Scan for the cell matching the given text and deliver its [x, y] coordinate at center. 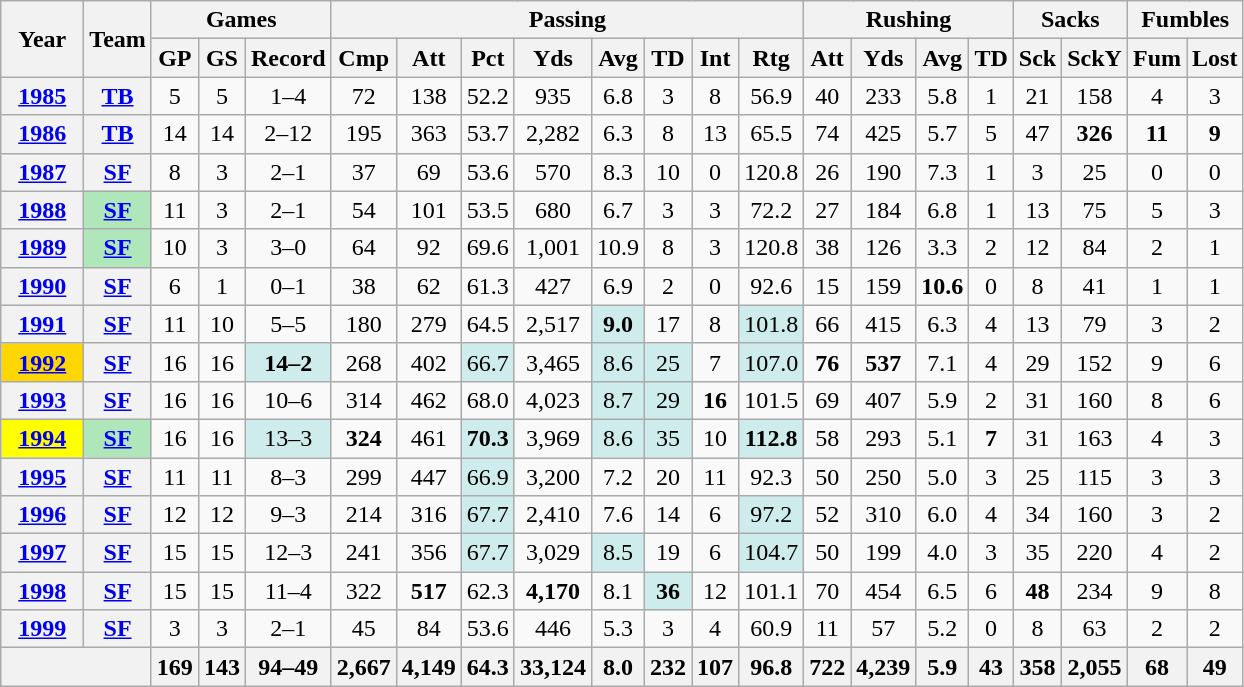
62 [428, 286]
415 [884, 324]
74 [828, 134]
1–4 [288, 96]
1990 [42, 286]
3–0 [288, 248]
7.2 [618, 477]
126 [884, 248]
1995 [42, 477]
41 [1095, 286]
180 [364, 324]
SckY [1095, 58]
58 [828, 438]
169 [174, 667]
8–3 [288, 477]
195 [364, 134]
11–4 [288, 591]
425 [884, 134]
190 [884, 172]
92 [428, 248]
184 [884, 210]
8.3 [618, 172]
1998 [42, 591]
1986 [42, 134]
26 [828, 172]
7.1 [942, 362]
293 [884, 438]
517 [428, 591]
43 [991, 667]
6.7 [618, 210]
64 [364, 248]
570 [552, 172]
233 [884, 96]
7.3 [942, 172]
2–12 [288, 134]
Games [241, 20]
56.9 [772, 96]
232 [668, 667]
Rushing [909, 20]
268 [364, 362]
Year [42, 39]
158 [1095, 96]
97.2 [772, 515]
61.3 [488, 286]
13–3 [288, 438]
Pct [488, 58]
1985 [42, 96]
Cmp [364, 58]
159 [884, 286]
Sck [1037, 58]
20 [668, 477]
5.8 [942, 96]
57 [884, 629]
2,410 [552, 515]
Int [716, 58]
138 [428, 96]
Record [288, 58]
101.8 [772, 324]
7.6 [618, 515]
1993 [42, 400]
1992 [42, 362]
96.8 [772, 667]
5.0 [942, 477]
47 [1037, 134]
324 [364, 438]
214 [364, 515]
68.0 [488, 400]
152 [1095, 362]
935 [552, 96]
1,001 [552, 248]
358 [1037, 667]
21 [1037, 96]
3.3 [942, 248]
101.1 [772, 591]
27 [828, 210]
402 [428, 362]
19 [668, 553]
104.7 [772, 553]
316 [428, 515]
48 [1037, 591]
101.5 [772, 400]
Team [118, 39]
2,517 [552, 324]
250 [884, 477]
17 [668, 324]
53.7 [488, 134]
101 [428, 210]
1999 [42, 629]
6.9 [618, 286]
10.9 [618, 248]
64.5 [488, 324]
5.3 [618, 629]
34 [1037, 515]
49 [1214, 667]
52.2 [488, 96]
4,023 [552, 400]
8.1 [618, 591]
1997 [42, 553]
76 [828, 362]
63 [1095, 629]
2,055 [1095, 667]
0–1 [288, 286]
2,667 [364, 667]
75 [1095, 210]
66.7 [488, 362]
407 [884, 400]
461 [428, 438]
Lost [1214, 58]
3,465 [552, 362]
1987 [42, 172]
363 [428, 134]
60.9 [772, 629]
310 [884, 515]
462 [428, 400]
9–3 [288, 515]
79 [1095, 324]
5–5 [288, 324]
446 [552, 629]
66.9 [488, 477]
8.7 [618, 400]
3,200 [552, 477]
Fumbles [1184, 20]
37 [364, 172]
92.6 [772, 286]
GS [222, 58]
234 [1095, 591]
62.3 [488, 591]
3,969 [552, 438]
6.0 [942, 515]
72 [364, 96]
1989 [42, 248]
4,239 [884, 667]
GP [174, 58]
220 [1095, 553]
680 [552, 210]
1994 [42, 438]
5.2 [942, 629]
279 [428, 324]
4.0 [942, 553]
92.3 [772, 477]
33,124 [552, 667]
8.0 [618, 667]
36 [668, 591]
54 [364, 210]
9.0 [618, 324]
322 [364, 591]
Sacks [1070, 20]
299 [364, 477]
Fum [1156, 58]
3,029 [552, 553]
5.1 [942, 438]
1988 [42, 210]
Passing [567, 20]
45 [364, 629]
69.6 [488, 248]
53.5 [488, 210]
356 [428, 553]
537 [884, 362]
70 [828, 591]
115 [1095, 477]
143 [222, 667]
8.5 [618, 553]
10–6 [288, 400]
314 [364, 400]
447 [428, 477]
12–3 [288, 553]
65.5 [772, 134]
1996 [42, 515]
5.7 [942, 134]
14–2 [288, 362]
40 [828, 96]
722 [828, 667]
4,170 [552, 591]
94–49 [288, 667]
112.8 [772, 438]
66 [828, 324]
454 [884, 591]
Rtg [772, 58]
1991 [42, 324]
6.5 [942, 591]
427 [552, 286]
199 [884, 553]
10.6 [942, 286]
4,149 [428, 667]
52 [828, 515]
68 [1156, 667]
70.3 [488, 438]
107.0 [772, 362]
64.3 [488, 667]
107 [716, 667]
72.2 [772, 210]
326 [1095, 134]
241 [364, 553]
2,282 [552, 134]
163 [1095, 438]
